Provide the [x, y] coordinate of the cell's center where the given text is located.  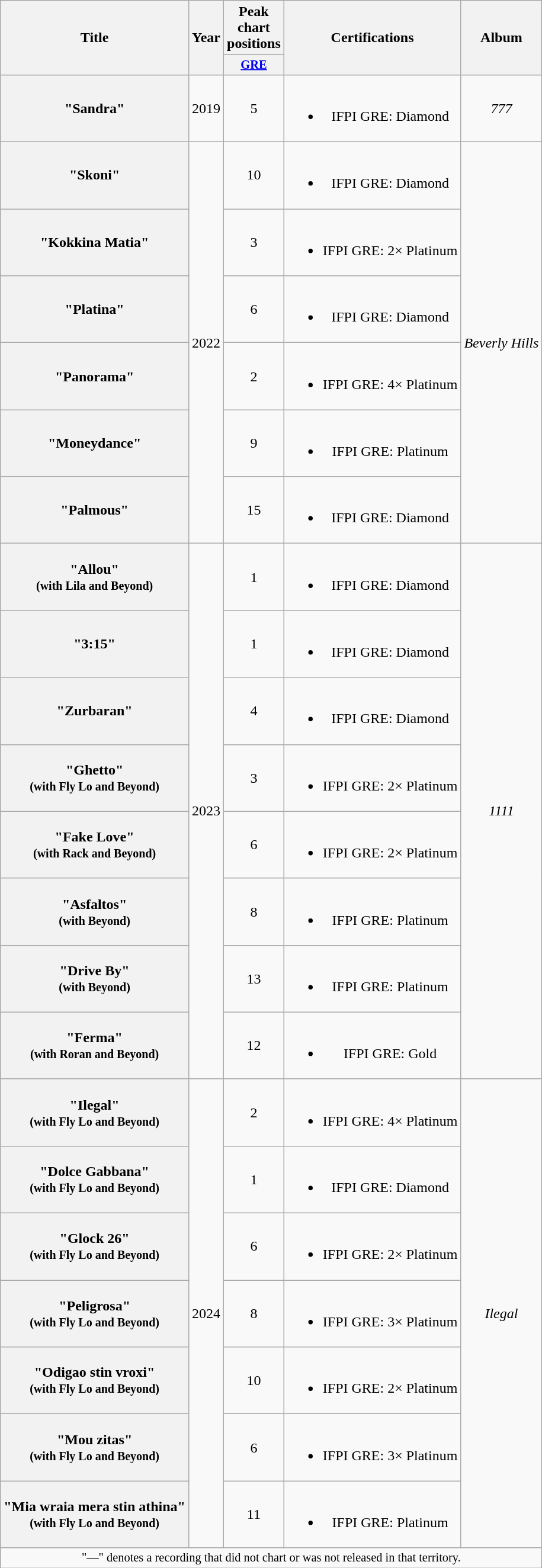
"Platina" [95, 309]
"Zurbaran" [95, 711]
12 [254, 1046]
"Fake Love"(with Rack and Beyond) [95, 844]
2024 [206, 1313]
"Mia wraia mera stin athina"(with Fly Lo and Beyond) [95, 1515]
5 [254, 108]
Title [95, 38]
"Peligrosa"(with Fly Lo and Beyond) [95, 1313]
Ilegal [501, 1313]
"Skoni" [95, 175]
9 [254, 443]
2022 [206, 343]
1111 [501, 811]
11 [254, 1515]
15 [254, 510]
GRE [254, 65]
2019 [206, 108]
"Drive By"(with Beyond) [95, 978]
"Sandra" [95, 108]
2023 [206, 811]
Peakchartpositions [254, 28]
"Palmous" [95, 510]
4 [254, 711]
"—" denotes a recording that did not chart or was not released in that territory. [271, 1558]
IFPI GRE: Gold [372, 1046]
Certifications [372, 38]
"Mou zitas"(with Fly Lo and Beyond) [95, 1447]
777 [501, 108]
"Odigao stin vroxi"(with Fly Lo and Beyond) [95, 1381]
"Panorama" [95, 377]
"Moneydance" [95, 443]
"Ferma"(with Roran and Beyond) [95, 1046]
"Glock 26"(with Fly Lo and Beyond) [95, 1247]
"Allou"(with Lila and Beyond) [95, 577]
"Kokkina Matia" [95, 243]
"3:15" [95, 644]
"Ghetto"(with Fly Lo and Beyond) [95, 778]
Year [206, 38]
Beverly Hills [501, 343]
"Dolce Gabbana"(with Fly Lo and Beyond) [95, 1180]
Album [501, 38]
13 [254, 978]
"Ilegal"(with Fly Lo and Beyond) [95, 1112]
"Asfaltos"(with Beyond) [95, 912]
